Return [X, Y] of the center of cell containing provided text 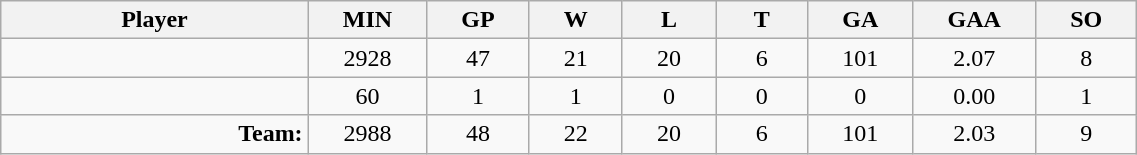
47 [478, 58]
Team: [154, 134]
L [668, 20]
22 [576, 134]
2.03 [974, 134]
GA [860, 20]
GAA [974, 20]
8 [1086, 58]
9 [1086, 134]
0.00 [974, 96]
SO [1086, 20]
2928 [368, 58]
60 [368, 96]
MIN [368, 20]
Player [154, 20]
48 [478, 134]
W [576, 20]
2.07 [974, 58]
21 [576, 58]
2988 [368, 134]
GP [478, 20]
T [762, 20]
